Detect which cell encompasses the target text, then output its (X, Y) center coordinate. 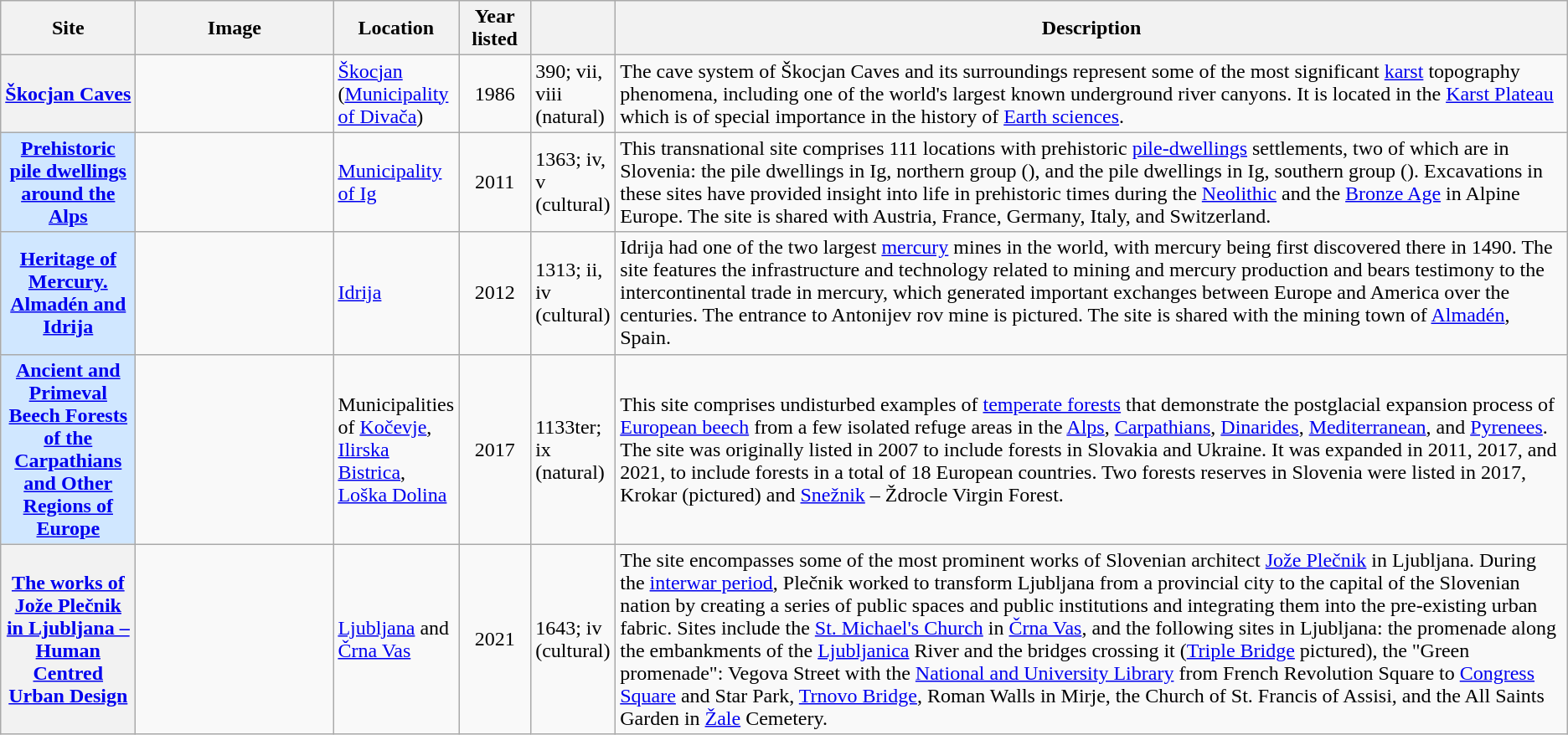
Municipalities of Kočevje, Ilirska Bistrica, Loška Dolina (396, 449)
2012 (495, 293)
Idrija (396, 293)
2011 (495, 182)
Heritage of Mercury. Almadén and Idrija (69, 293)
Site (69, 28)
Location (396, 28)
Prehistoric pile dwellings around the Alps (69, 182)
2017 (495, 449)
1133ter; ix (natural) (573, 449)
1986 (495, 94)
Year listed (495, 28)
Image (235, 28)
2021 (495, 640)
The works of Jože Plečnik in Ljubljana – Human Centred Urban Design (69, 640)
Ljubljana and Črna Vas (396, 640)
Škocjan Caves (69, 94)
Ancient and Primeval Beech Forests of the Carpathians and Other Regions of Europe (69, 449)
1643; iv (cultural) (573, 640)
1363; iv, v (cultural) (573, 182)
390; vii, viii (natural) (573, 94)
Municipality of Ig (396, 182)
Description (1092, 28)
Škocjan (Municipality of Divača) (396, 94)
1313; ii, iv (cultural) (573, 293)
